For the text-containing cell, return its midpoint in [X, Y] coordinate format. 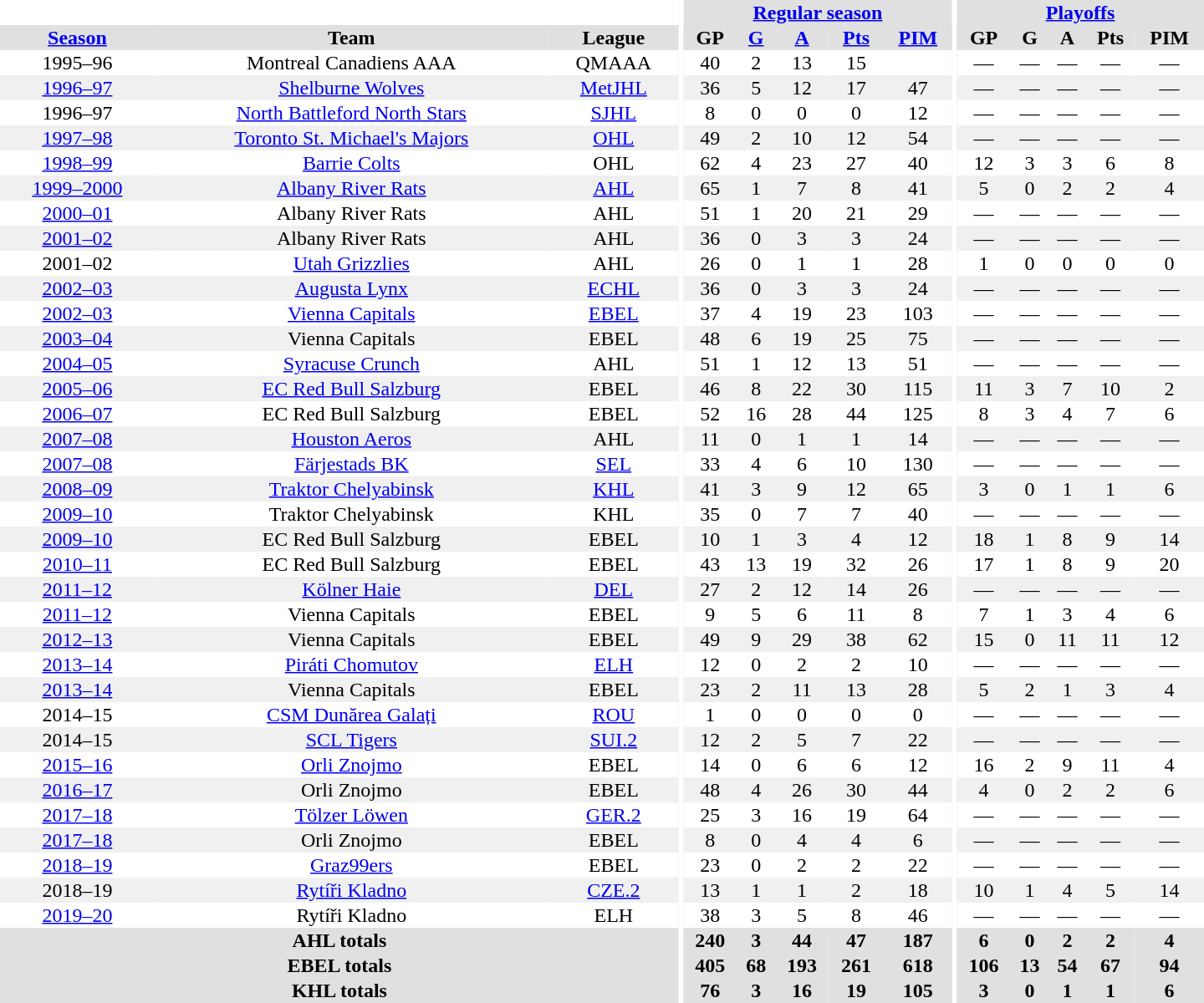
1995–96 [77, 63]
21 [856, 213]
Tölzer Löwen [351, 815]
QMAAA [614, 63]
64 [918, 815]
Shelburne Wolves [351, 88]
DEL [614, 589]
2008–09 [77, 489]
32 [856, 564]
1997–98 [77, 138]
Season [77, 38]
Team [351, 38]
75 [918, 339]
2004–05 [77, 364]
35 [711, 514]
130 [918, 464]
ROU [614, 715]
Kölner Haie [351, 589]
94 [1169, 965]
SCL Tigers [351, 740]
KHL totals [339, 990]
37 [711, 313]
1999–2000 [77, 188]
Regular season [818, 13]
SJHL [614, 113]
Utah Grizzlies [351, 263]
Barrie Colts [351, 163]
2000–01 [77, 213]
1998–99 [77, 163]
618 [918, 965]
67 [1110, 965]
Graz99ers [351, 865]
240 [711, 940]
GER.2 [614, 815]
Syracuse Crunch [351, 364]
43 [711, 564]
ECHL [614, 288]
2016–17 [77, 790]
2003–04 [77, 339]
EBEL totals [339, 965]
2010–11 [77, 564]
405 [711, 965]
125 [918, 414]
2019–20 [77, 915]
Houston Aeros [351, 439]
AHL totals [339, 940]
105 [918, 990]
North Battleford North Stars [351, 113]
52 [711, 414]
76 [711, 990]
Playoffs [1080, 13]
68 [756, 965]
103 [918, 313]
2012–13 [77, 639]
League [614, 38]
SUI.2 [614, 740]
261 [856, 965]
2005–06 [77, 389]
106 [983, 965]
115 [918, 389]
CSM Dunărea Galați [351, 715]
187 [918, 940]
Färjestads BK [351, 464]
193 [803, 965]
Piráti Chomutov [351, 664]
CZE.2 [614, 890]
SEL [614, 464]
MetJHL [614, 88]
33 [711, 464]
2006–07 [77, 414]
Montreal Canadiens AAA [351, 63]
Augusta Lynx [351, 288]
Toronto St. Michael's Majors [351, 138]
2015–16 [77, 765]
